Find where the given text appears and provide that cell's center as (x, y) coordinate. 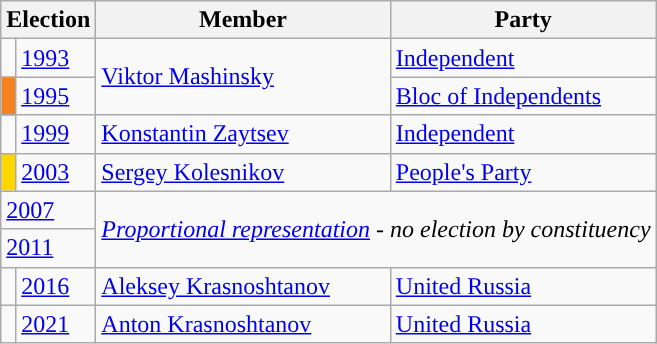
Viktor Mashinsky (243, 77)
2016 (56, 286)
Konstantin Zaytsev (243, 134)
2007 (48, 210)
Proportional representation - no election by constituency (376, 229)
Member (243, 20)
Anton Krasnoshtanov (243, 324)
2021 (56, 324)
People's Party (523, 172)
1993 (56, 58)
Party (523, 20)
Bloc of Independents (523, 96)
2011 (48, 248)
Election (48, 20)
Sergey Kolesnikov (243, 172)
1995 (56, 96)
2003 (56, 172)
Aleksey Krasnoshtanov (243, 286)
1999 (56, 134)
